Scan for the cell matching the given text and deliver its (x, y) coordinate at center. 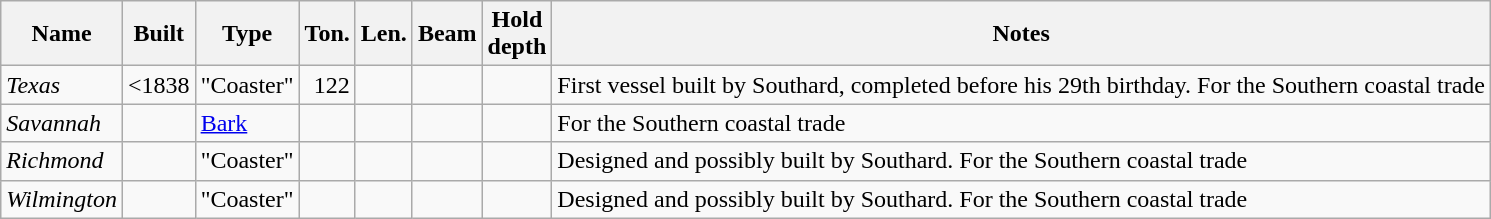
Holddepth (517, 34)
Built (158, 34)
Type (247, 34)
For the Southern coastal trade (1022, 123)
<1838 (158, 85)
Ton. (327, 34)
Len. (384, 34)
Savannah (62, 123)
First vessel built by Southard, completed before his 29th birthday. For the Southern coastal trade (1022, 85)
Bark (247, 123)
Texas (62, 85)
122 (327, 85)
Beam (447, 34)
Name (62, 34)
Richmond (62, 161)
Notes (1022, 34)
Wilmington (62, 199)
